Pinpoint the cell where the given text exists, returning its [x, y] midpoint coordinate. 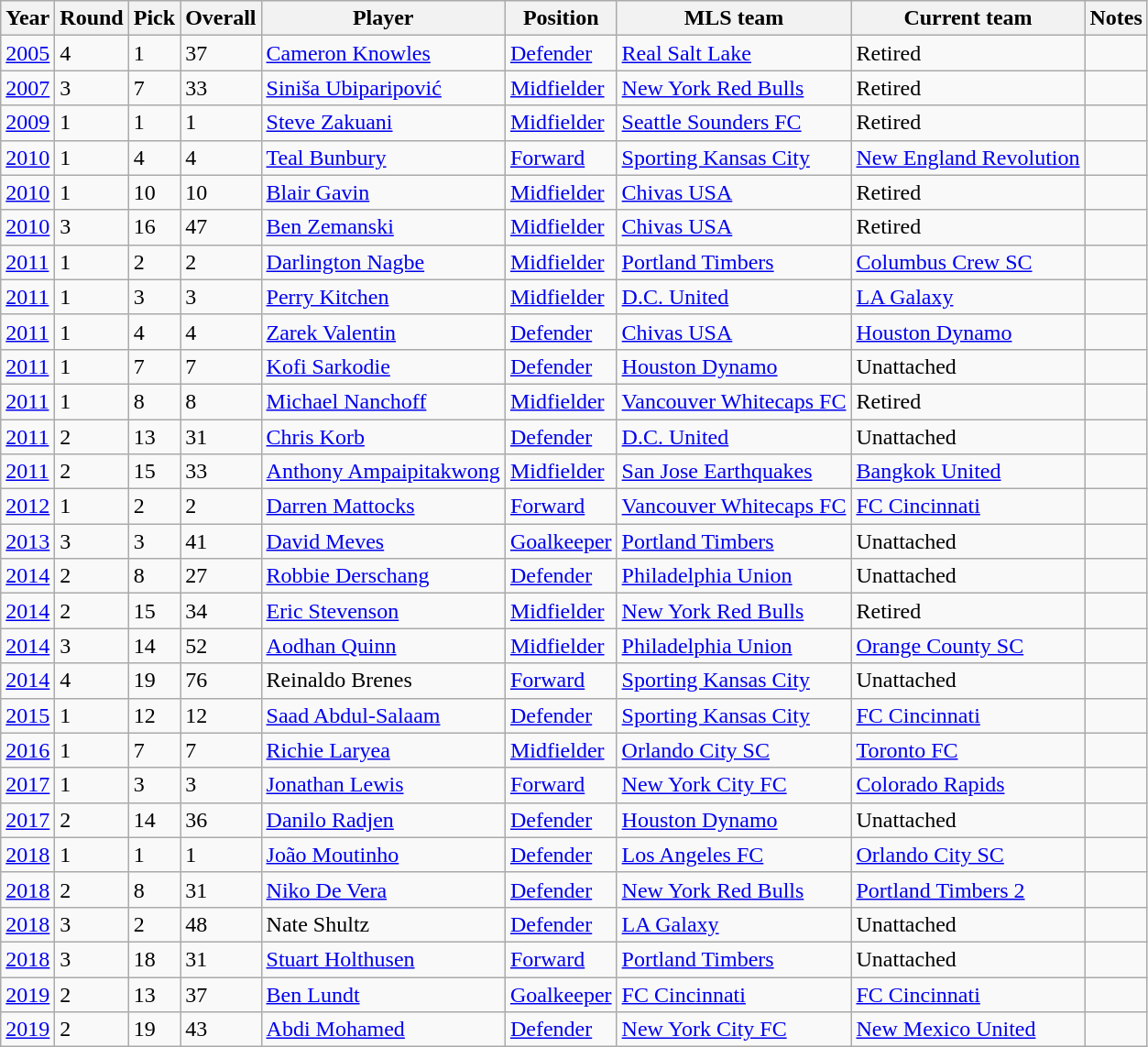
Round [92, 18]
Darren Mattocks [383, 507]
Ben Zemanski [383, 227]
Michael Nanchoff [383, 401]
Teal Bunbury [383, 158]
47 [221, 227]
Notes [1116, 18]
Zarek Valentin [383, 332]
36 [221, 820]
Cameron Knowles [383, 53]
Portland Timbers 2 [968, 889]
27 [221, 576]
Blair Gavin [383, 192]
43 [221, 1030]
2005 [27, 53]
76 [221, 681]
Orange County SC [968, 646]
2012 [27, 507]
Richie Laryea [383, 750]
Player [383, 18]
Reinaldo Brenes [383, 681]
Bangkok United [968, 472]
Danilo Radjen [383, 820]
Ben Lundt [383, 994]
Columbus Crew SC [968, 262]
David Meves [383, 541]
Real Salt Lake [734, 53]
Toronto FC [968, 750]
2007 [27, 88]
Jonathan Lewis [383, 785]
2016 [27, 750]
Stuart Holthusen [383, 959]
Niko De Vera [383, 889]
41 [221, 541]
52 [221, 646]
Siniša Ubiparipović [383, 88]
Robbie Derschang [383, 576]
Kofi Sarkodie [383, 366]
16 [154, 227]
18 [154, 959]
2013 [27, 541]
Overall [221, 18]
Pick [154, 18]
Saad Abdul-Salaam [383, 715]
New England Revolution [968, 158]
2015 [27, 715]
34 [221, 611]
Darlington Nagbe [383, 262]
Position [561, 18]
Perry Kitchen [383, 297]
New Mexico United [968, 1030]
Abdi Mohamed [383, 1030]
Los Angeles FC [734, 855]
Anthony Ampaipitakwong [383, 472]
MLS team [734, 18]
Eric Stevenson [383, 611]
Nate Shultz [383, 924]
Current team [968, 18]
Aodhan Quinn [383, 646]
48 [221, 924]
2009 [27, 123]
Colorado Rapids [968, 785]
Chris Korb [383, 437]
Year [27, 18]
San Jose Earthquakes [734, 472]
João Moutinho [383, 855]
Seattle Sounders FC [734, 123]
Steve Zakuani [383, 123]
